Output the (X, Y) coordinate of the center of the cell containing the given text.  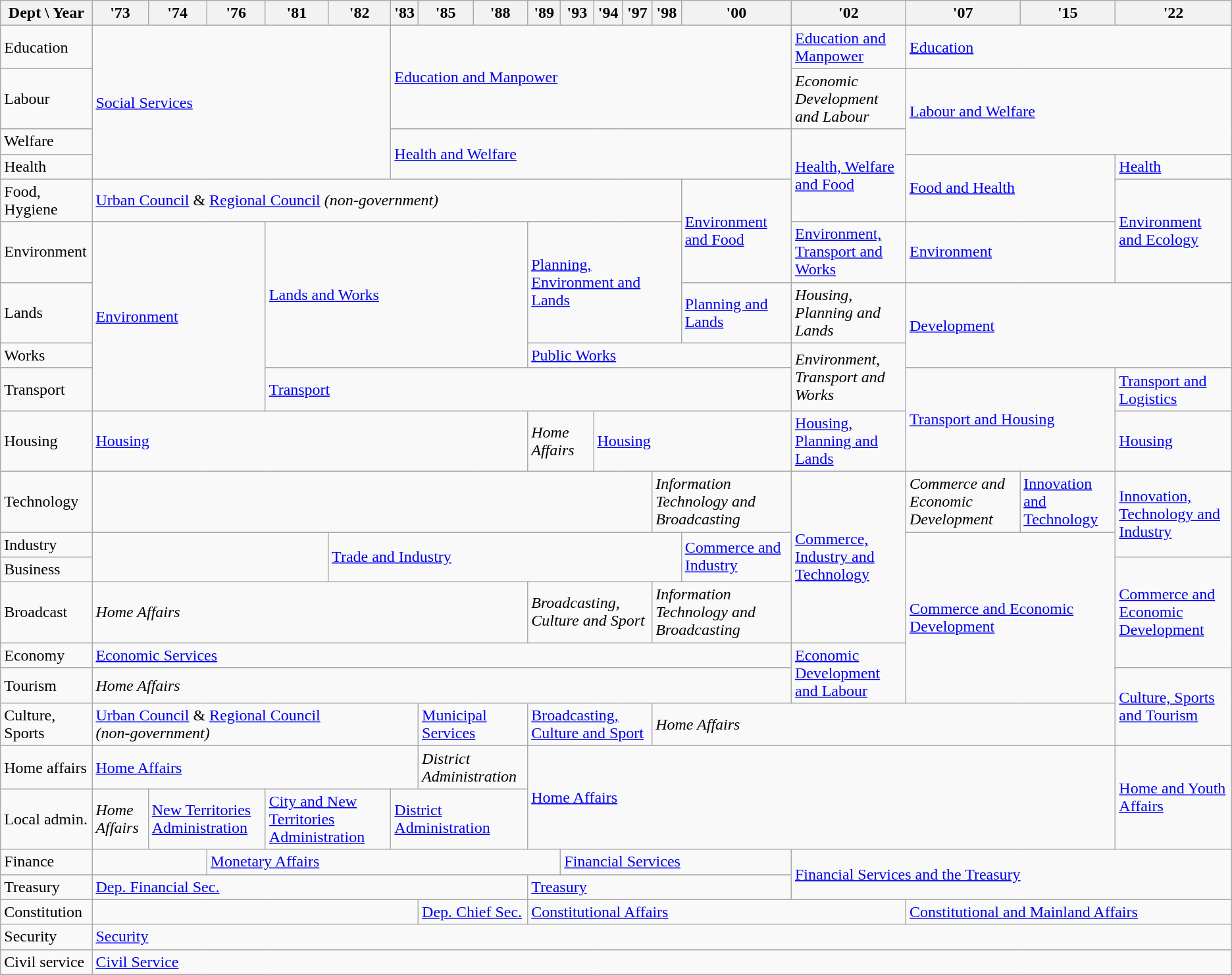
'22 (1173, 13)
'02 (848, 13)
Environment and Food (736, 230)
Dep. Chief Sec. (473, 912)
Financial Services and the Treasury (1011, 874)
'85 (446, 13)
Economic Services (442, 655)
Industry (46, 544)
Dep. Financial Sec. (310, 887)
Broadcast (46, 612)
Financial Services (677, 862)
'88 (500, 13)
Home and Youth Affairs (1173, 797)
'76 (236, 13)
Works (46, 355)
Innovation and Technology (1067, 501)
'94 (608, 13)
Urban Council & Regional Council (non-government) (387, 200)
Home affairs (46, 767)
Food, Hygiene (46, 200)
Commerce and Industry (736, 557)
Transport and Logistics (1173, 389)
Urban Council & Regional Council(non-government) (255, 725)
'15 (1067, 13)
Development (1069, 325)
Environment and Ecology (1173, 230)
Transport and Housing (1010, 420)
City and New Territories Administration (328, 819)
Tourism (46, 686)
Constitutional Affairs (717, 912)
Commerce, Industry and Technology (848, 557)
Local admin. (46, 819)
Lands and Works (396, 295)
Labour and Welfare (1069, 111)
Health and Welfare (591, 154)
'98 (667, 13)
Social Services (242, 103)
Planning, Environment and Lands (604, 282)
Labour (46, 99)
Technology (46, 501)
Culture, Sports (46, 725)
Constitutional and Mainland Affairs (1069, 912)
Lands (46, 312)
Civil Service (662, 962)
Constitution (46, 912)
Civil service (46, 962)
Finance (46, 862)
'93 (577, 13)
'81 (296, 13)
Municipal Services (473, 725)
Trade and Industry (505, 557)
Welfare (46, 141)
'97 (637, 13)
Health, Welfare and Food (848, 175)
Food and Health (1010, 188)
'00 (736, 13)
New Territories Administration (207, 819)
'83 (405, 13)
'74 (178, 13)
Culture, Sports and Tourism (1173, 707)
Economy (46, 655)
Business (46, 570)
'82 (359, 13)
Monetary Affairs (384, 862)
Dept \ Year (46, 13)
Planning and Lands (736, 312)
'89 (544, 13)
Innovation, Technology and Industry (1173, 514)
'73 (120, 13)
'07 (962, 13)
Public Works (659, 355)
